Provide the (X, Y) coordinate of the cell's center where the given text is located.  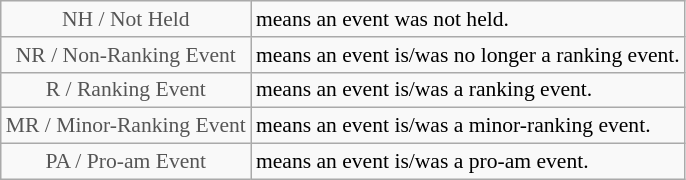
MR / Minor-Ranking Event (126, 126)
R / Ranking Event (126, 90)
means an event is/was a ranking event. (468, 90)
means an event was not held. (468, 19)
means an event is/was no longer a ranking event. (468, 55)
NR / Non-Ranking Event (126, 55)
PA / Pro-am Event (126, 162)
means an event is/was a minor-ranking event. (468, 126)
means an event is/was a pro-am event. (468, 162)
NH / Not Held (126, 19)
